Locate the cell with the specified text and output its (x, y) center coordinate. 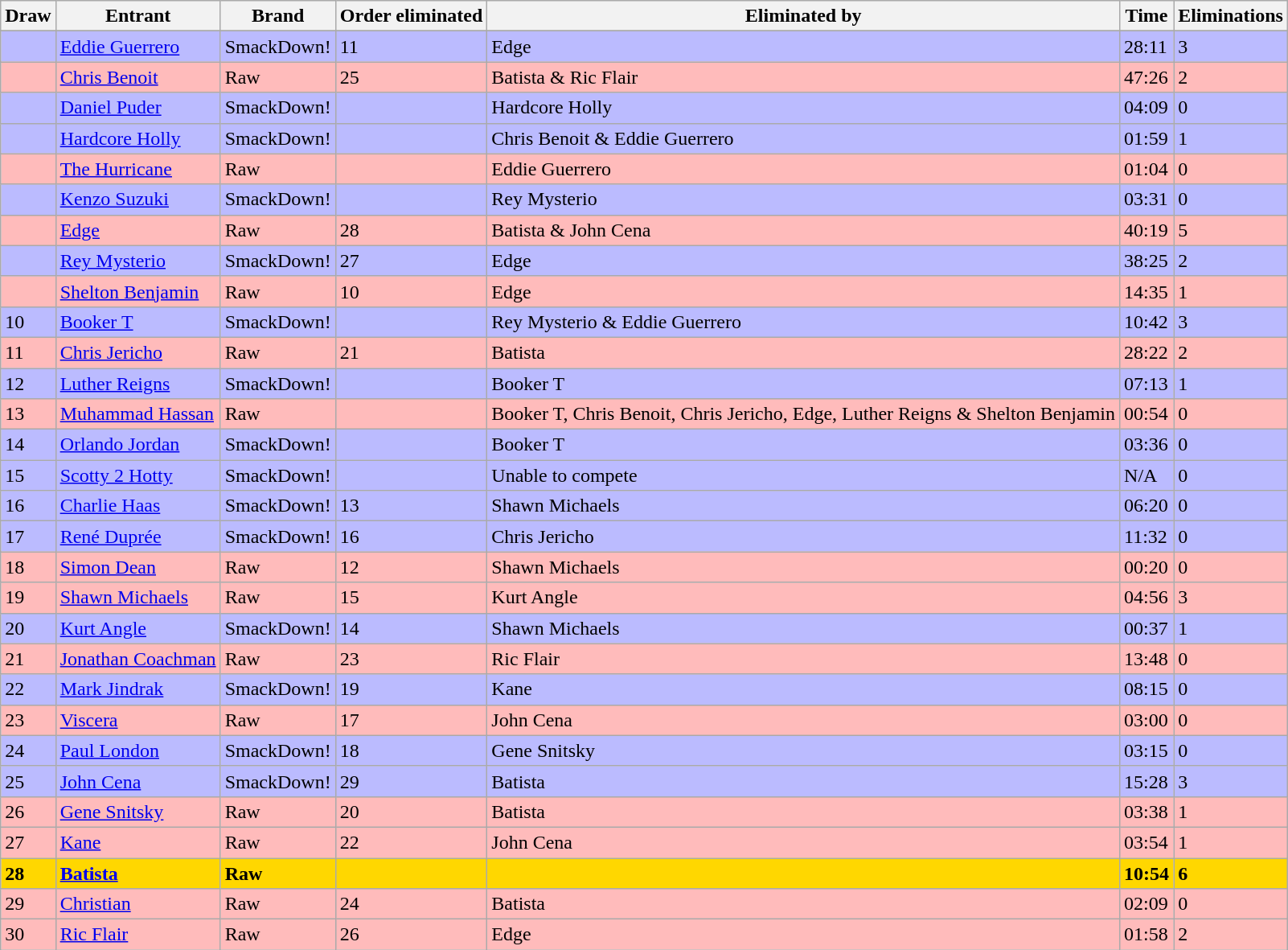
07:13 (1146, 384)
15:28 (1146, 781)
01:58 (1146, 935)
03:38 (1146, 812)
00:37 (1146, 628)
The Hurricane (138, 169)
Muhammad Hassan (138, 414)
Jonathan Coachman (138, 659)
03:54 (1146, 842)
38:25 (1146, 261)
Christian (138, 904)
Mark Jindrak (138, 689)
Unable to compete (804, 475)
03:36 (1146, 445)
Chris Benoit & Eddie Guerrero (804, 138)
13:48 (1146, 659)
Shelton Benjamin (138, 291)
Rey Mysterio & Eddie Guerrero (804, 322)
47:26 (1146, 77)
01:59 (1146, 138)
Daniel Puder (138, 108)
03:00 (1146, 720)
00:54 (1146, 414)
Eliminated by (804, 16)
02:09 (1146, 904)
04:56 (1146, 598)
28:22 (1146, 352)
Simon Dean (138, 567)
Order eliminated (412, 16)
Orlando Jordan (138, 445)
Batista & Ric Flair (804, 77)
11:32 (1146, 537)
René Duprée (138, 537)
Brand (278, 16)
04:09 (1146, 108)
Batista & John Cena (804, 230)
30 (28, 935)
06:20 (1146, 506)
03:15 (1146, 751)
40:19 (1146, 230)
Kenzo Suzuki (138, 199)
Eliminations (1231, 16)
6 (1231, 873)
Entrant (138, 16)
10:42 (1146, 322)
N/A (1146, 475)
14:35 (1146, 291)
10:54 (1146, 873)
Paul London (138, 751)
01:04 (1146, 169)
Time (1146, 16)
08:15 (1146, 689)
Booker T, Chris Benoit, Chris Jericho, Edge, Luther Reigns & Shelton Benjamin (804, 414)
Chris Benoit (138, 77)
00:20 (1146, 567)
Luther Reigns (138, 384)
Draw (28, 16)
Viscera (138, 720)
28:11 (1146, 47)
5 (1231, 230)
Charlie Haas (138, 506)
03:31 (1146, 199)
Scotty 2 Hotty (138, 475)
